Find where the given text appears and provide that cell's center as (x, y) coordinate. 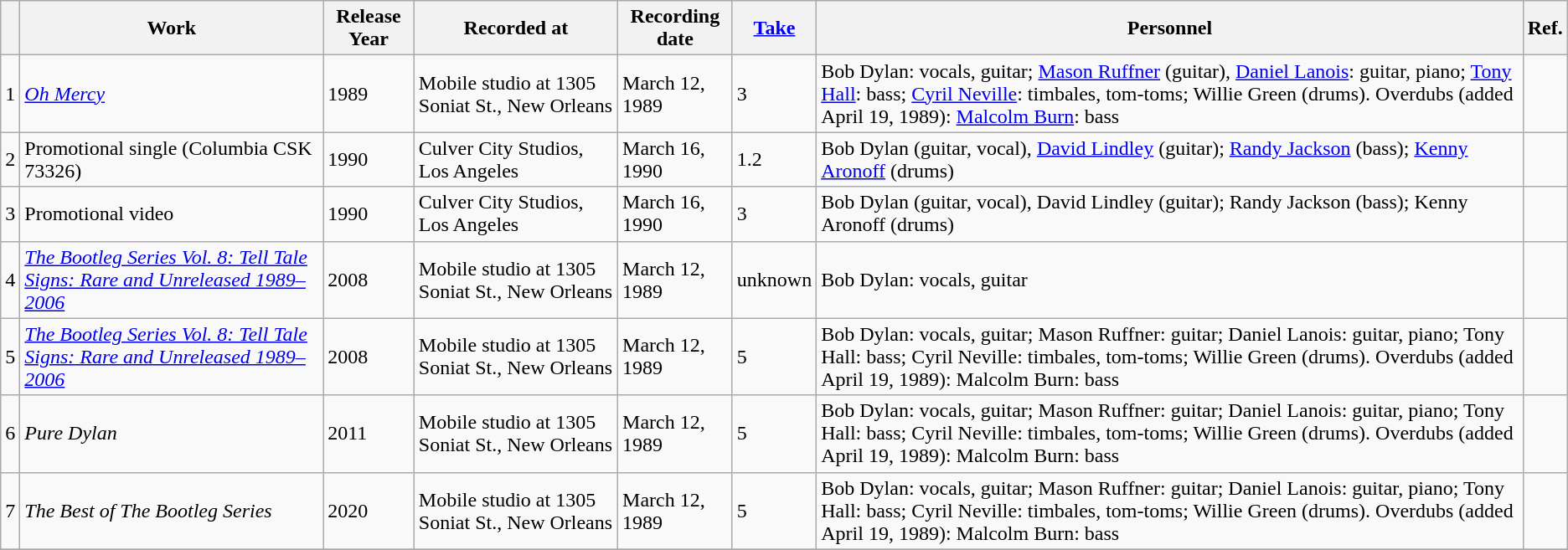
6 (10, 434)
Recording date (675, 28)
Release Year (369, 28)
Personnel (1169, 28)
Recorded at (516, 28)
Work (172, 28)
1.2 (774, 159)
Promotional single (Columbia CSK 73326) (172, 159)
4 (10, 280)
unknown (774, 280)
2011 (369, 434)
2020 (369, 511)
Ref. (1545, 28)
2 (10, 159)
The Best of The Bootleg Series (172, 511)
Oh Mercy (172, 94)
1989 (369, 94)
Promotional video (172, 214)
Bob Dylan: vocals, guitar (1169, 280)
1 (10, 94)
Pure Dylan (172, 434)
7 (10, 511)
Take (774, 28)
